Detect which cell encompasses the target text, then output its [x, y] center coordinate. 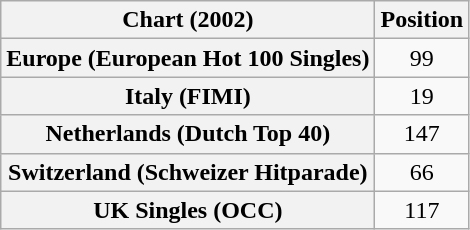
Italy (FIMI) [188, 96]
99 [422, 58]
Europe (European Hot 100 Singles) [188, 58]
UK Singles (OCC) [188, 210]
19 [422, 96]
117 [422, 210]
Netherlands (Dutch Top 40) [188, 134]
Position [422, 20]
147 [422, 134]
Switzerland (Schweizer Hitparade) [188, 172]
66 [422, 172]
Chart (2002) [188, 20]
